Return (x, y) of the center of cell containing provided text 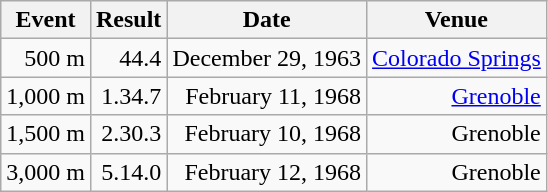
500 m (46, 58)
February 11, 1968 (267, 96)
Event (46, 20)
1.34.7 (128, 96)
3,000 m (46, 172)
December 29, 1963 (267, 58)
February 12, 1968 (267, 172)
5.14.0 (128, 172)
Venue (457, 20)
February 10, 1968 (267, 134)
1,500 m (46, 134)
44.4 (128, 58)
Result (128, 20)
2.30.3 (128, 134)
Date (267, 20)
1,000 m (46, 96)
Colorado Springs (457, 58)
